Extract the [X, Y] coordinate from the center of the cell holding the provided text.  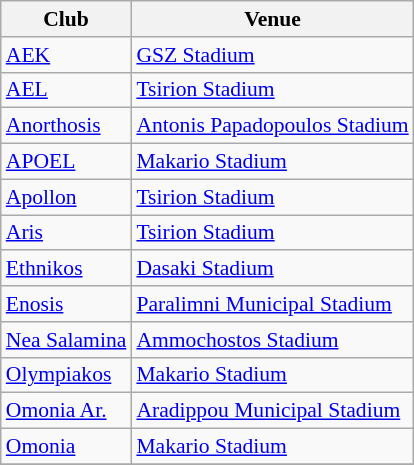
Dasaki Stadium [272, 269]
Olympiakos [66, 375]
APOEL [66, 162]
Anorthosis [66, 126]
Enosis [66, 304]
Omonia [66, 447]
Club [66, 19]
AEL [66, 90]
ΑΕΚ [66, 55]
Venue [272, 19]
Aradippou Municipal Stadium [272, 411]
Apollon [66, 197]
Omonia Ar. [66, 411]
Paralimni Municipal Stadium [272, 304]
Nea Salamina [66, 340]
Ethnikos [66, 269]
Aris [66, 233]
Antonis Papadopoulos Stadium [272, 126]
GSZ Stadium [272, 55]
Ammochostos Stadium [272, 340]
